Find where the given text appears and provide that cell's center as [X, Y] coordinate. 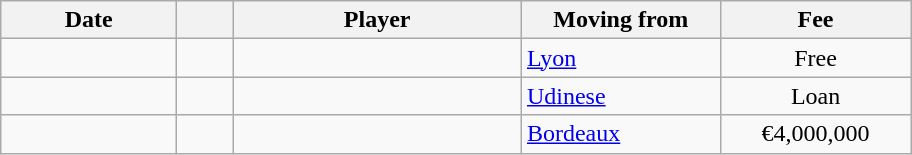
Loan [816, 96]
Bordeaux [620, 134]
Lyon [620, 58]
Date [89, 20]
€4,000,000 [816, 134]
Fee [816, 20]
Free [816, 58]
Player [378, 20]
Moving from [620, 20]
Udinese [620, 96]
